Provide the [X, Y] coordinate of the cell's center where the given text is located.  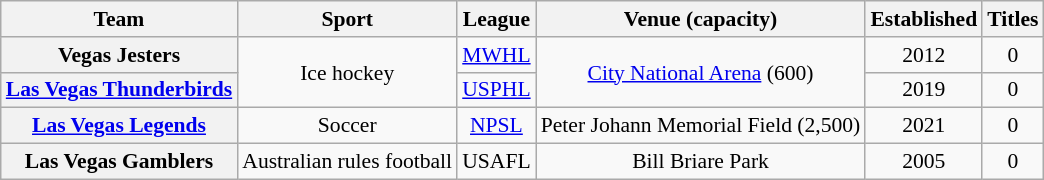
Australian rules football [347, 162]
MWHL [496, 55]
Established [924, 19]
League [496, 19]
Las Vegas Gamblers [119, 162]
Titles [1012, 19]
NPSL [496, 126]
USAFL [496, 162]
2021 [924, 126]
2012 [924, 55]
2005 [924, 162]
2019 [924, 90]
Peter Johann Memorial Field (2,500) [701, 126]
Vegas Jesters [119, 55]
Las Vegas Thunderbirds [119, 90]
Sport [347, 19]
Soccer [347, 126]
Ice hockey [347, 72]
Bill Briare Park [701, 162]
Team [119, 19]
USPHL [496, 90]
City National Arena (600) [701, 72]
Venue (capacity) [701, 19]
Las Vegas Legends [119, 126]
